Locate the cell with the specified text and output its (X, Y) center coordinate. 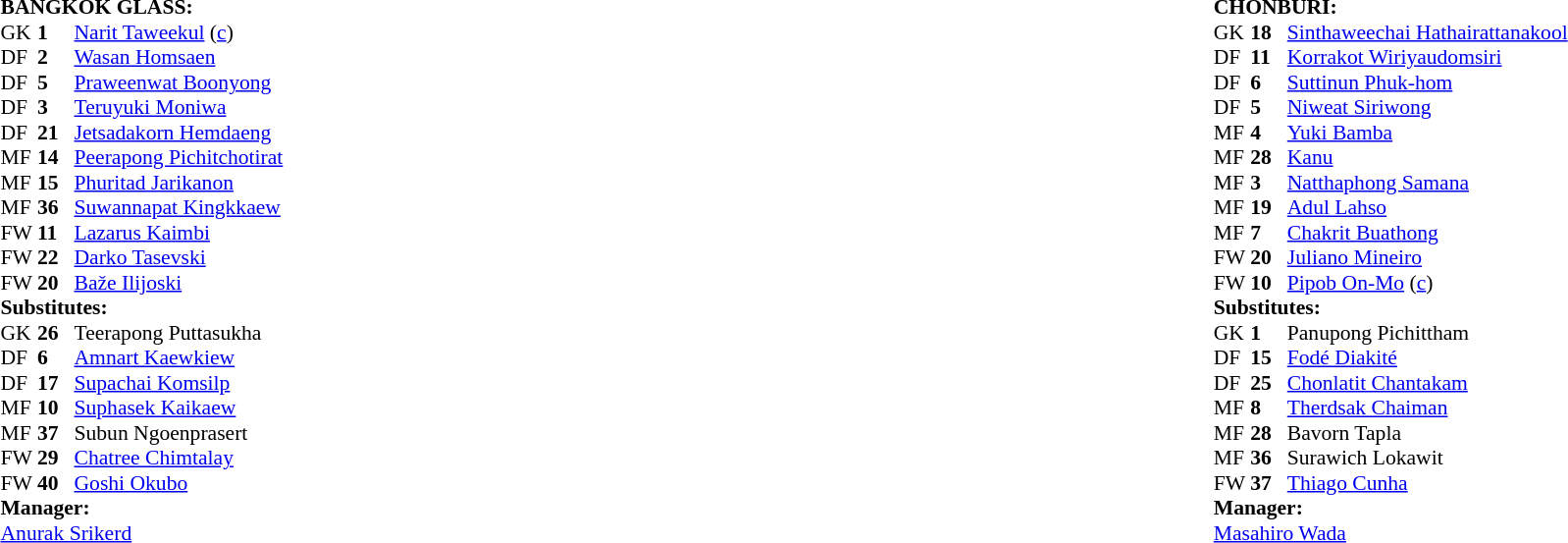
Teerapong Puttasukha (179, 333)
Surawich Lokawit (1428, 459)
Sinthaweechai Hathairattanakool (1428, 32)
40 (56, 483)
Suphasek Kaikaew (179, 407)
Fodé Diakité (1428, 358)
Chonlatit Chantakam (1428, 383)
7 (1269, 233)
19 (1269, 207)
21 (56, 133)
25 (1269, 383)
Praweenwat Boonyong (179, 82)
Niweat Siriwong (1428, 107)
Phuritad Jarikanon (179, 183)
Kanu (1428, 158)
26 (56, 333)
Suwannapat Kingkkaew (179, 207)
Thiago Cunha (1428, 483)
Chatree Chimtalay (179, 459)
Korrakot Wiriyaudomsiri (1428, 58)
Pipob On-Mo (c) (1428, 283)
Narit Taweekul (c) (179, 32)
Amnart Kaewkiew (179, 358)
8 (1269, 407)
Natthaphong Samana (1428, 183)
2 (56, 58)
Jetsadakorn Hemdaeng (179, 133)
Suttinun Phuk-hom (1428, 82)
14 (56, 158)
Lazarus Kaimbi (179, 233)
Juliano Mineiro (1428, 258)
29 (56, 459)
Wasan Homsaen (179, 58)
Baže Ilijoski (179, 283)
Bavorn Tapla (1428, 433)
Goshi Okubo (179, 483)
Teruyuki Moniwa (179, 107)
Supachai Komsilp (179, 383)
Panupong Pichittham (1428, 333)
Subun Ngoenprasert (179, 433)
17 (56, 383)
4 (1269, 133)
Peerapong Pichitchotirat (179, 158)
18 (1269, 32)
Therdsak Chaiman (1428, 407)
Darko Tasevski (179, 258)
Yuki Bamba (1428, 133)
Adul Lahso (1428, 207)
22 (56, 258)
Chakrit Buathong (1428, 233)
